Detect which cell encompasses the target text, then output its (X, Y) center coordinate. 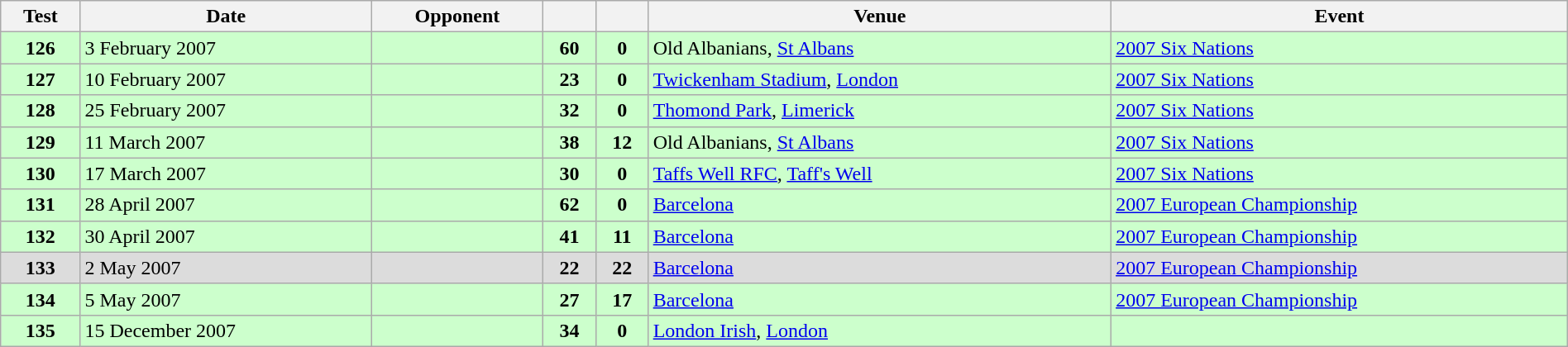
28 April 2007 (226, 205)
Thomond Park, Limerick (880, 111)
126 (41, 48)
34 (570, 330)
60 (570, 48)
32 (570, 111)
5 May 2007 (226, 299)
Taffs Well RFC, Taff's Well (880, 173)
130 (41, 173)
10 February 2007 (226, 79)
135 (41, 330)
27 (570, 299)
Event (1340, 17)
134 (41, 299)
30 April 2007 (226, 236)
62 (570, 205)
132 (41, 236)
30 (570, 173)
London Irish, London (880, 330)
Twickenham Stadium, London (880, 79)
128 (41, 111)
Test (41, 17)
133 (41, 268)
Date (226, 17)
127 (41, 79)
Venue (880, 17)
129 (41, 142)
11 March 2007 (226, 142)
41 (570, 236)
25 February 2007 (226, 111)
17 March 2007 (226, 173)
38 (570, 142)
131 (41, 205)
3 February 2007 (226, 48)
Opponent (457, 17)
17 (622, 299)
12 (622, 142)
11 (622, 236)
15 December 2007 (226, 330)
23 (570, 79)
2 May 2007 (226, 268)
